Determine the [X, Y] coordinate at the center of the cell enclosing the given text.  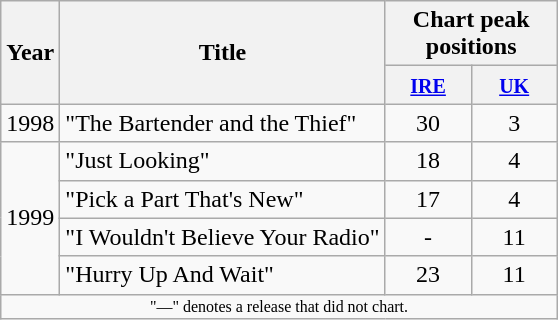
"—" denotes a release that did not chart. [279, 306]
23 [428, 275]
30 [428, 123]
Chart peak positions [471, 34]
17 [428, 199]
1999 [30, 218]
IRE [428, 85]
"Hurry Up And Wait" [222, 275]
3 [514, 123]
"The Bartender and the Thief" [222, 123]
"Just Looking" [222, 161]
1998 [30, 123]
"I Wouldn't Believe Your Radio" [222, 237]
- [428, 237]
Year [30, 52]
Title [222, 52]
"Pick a Part That's New" [222, 199]
18 [428, 161]
UK [514, 85]
